Provide the [x, y] coordinate of the cell's center where the given text is located.  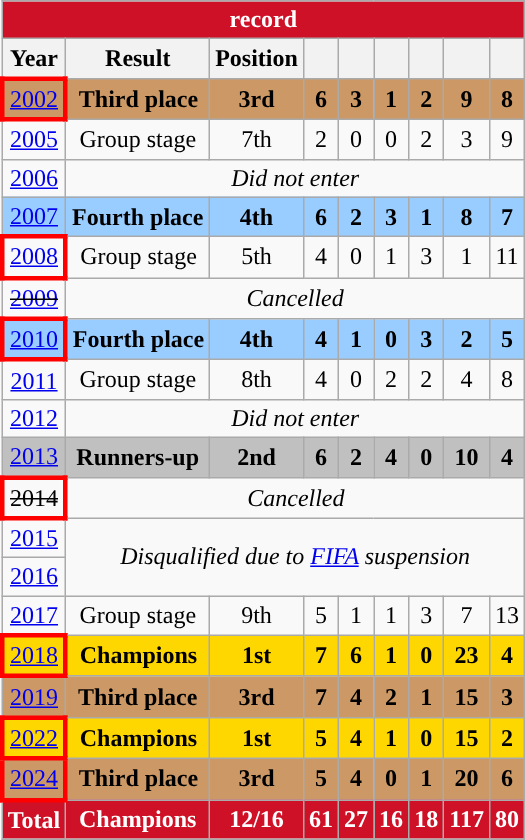
10 [467, 457]
2013 [34, 457]
27 [356, 820]
2017 [34, 616]
2010 [34, 340]
7th [257, 139]
2005 [34, 139]
16 [392, 820]
13 [506, 616]
2012 [34, 418]
2006 [34, 178]
9th [257, 616]
23 [467, 656]
80 [506, 820]
2008 [34, 258]
2007 [34, 217]
2014 [34, 498]
2018 [34, 656]
20 [467, 778]
Result [138, 59]
2016 [34, 577]
2009 [34, 298]
Runners-up [138, 457]
12/16 [257, 820]
2019 [34, 696]
Disqualified due to FIFA suspension [296, 557]
2024 [34, 778]
11 [506, 258]
5th [257, 258]
2022 [34, 738]
8th [257, 380]
2nd [257, 457]
record [263, 20]
Position [257, 59]
2015 [34, 538]
117 [467, 820]
61 [320, 820]
18 [426, 820]
Total [34, 820]
2002 [34, 98]
2011 [34, 380]
Year [34, 59]
